Detect which cell encompasses the target text, then output its (X, Y) center coordinate. 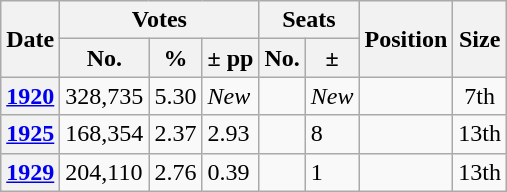
1925 (30, 134)
% (176, 58)
1929 (30, 172)
2.76 (176, 172)
Size (480, 39)
Votes (160, 20)
Date (30, 39)
± pp (230, 58)
7th (480, 96)
204,110 (104, 172)
1920 (30, 96)
168,354 (104, 134)
8 (332, 134)
0.39 (230, 172)
2.37 (176, 134)
± (332, 58)
328,735 (104, 96)
Position (406, 39)
1 (332, 172)
2.93 (230, 134)
5.30 (176, 96)
Seats (309, 20)
